Output the (X, Y) coordinate of the center of the cell containing the given text.  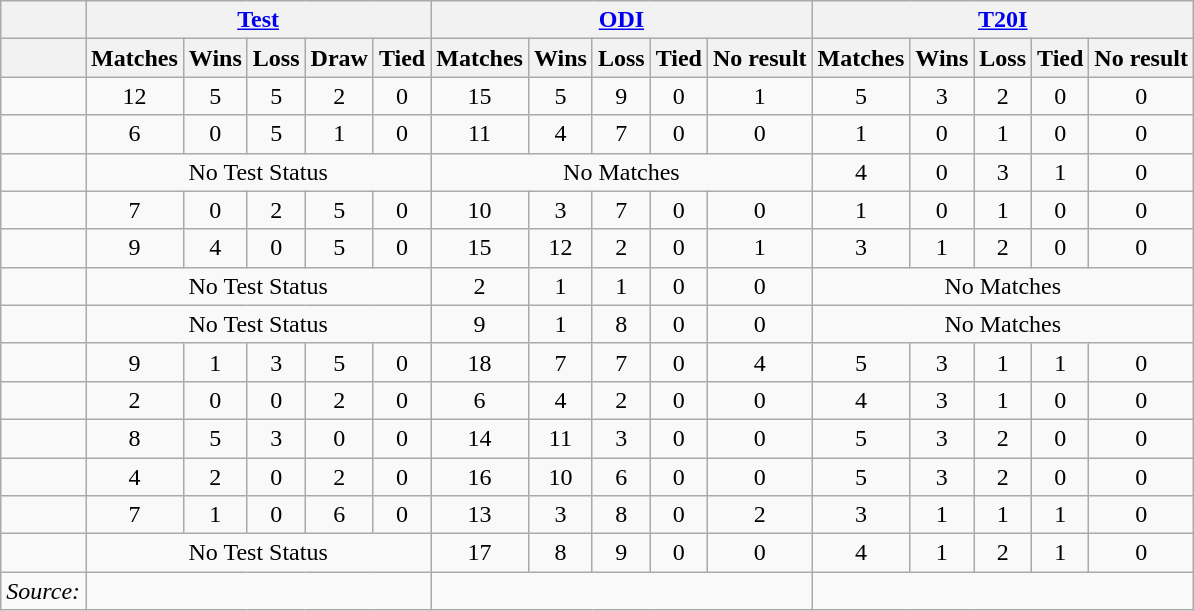
14 (480, 438)
Test (258, 20)
18 (480, 362)
Draw (339, 58)
16 (480, 477)
17 (480, 553)
13 (480, 515)
T20I (1002, 20)
ODI (622, 20)
Source: (44, 591)
